Find where the given text appears and provide that cell's center as (x, y) coordinate. 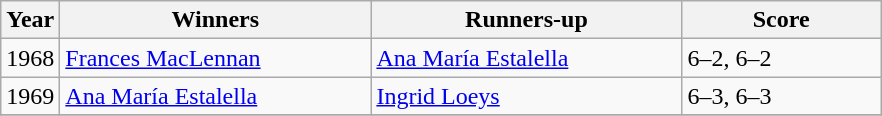
1969 (30, 96)
Year (30, 20)
Winners (216, 20)
Ingrid Loeys (526, 96)
6–3, 6–3 (782, 96)
Frances MacLennan (216, 58)
Score (782, 20)
1968 (30, 58)
Runners-up (526, 20)
6–2, 6–2 (782, 58)
